For the text-containing cell, return its midpoint in [x, y] coordinate format. 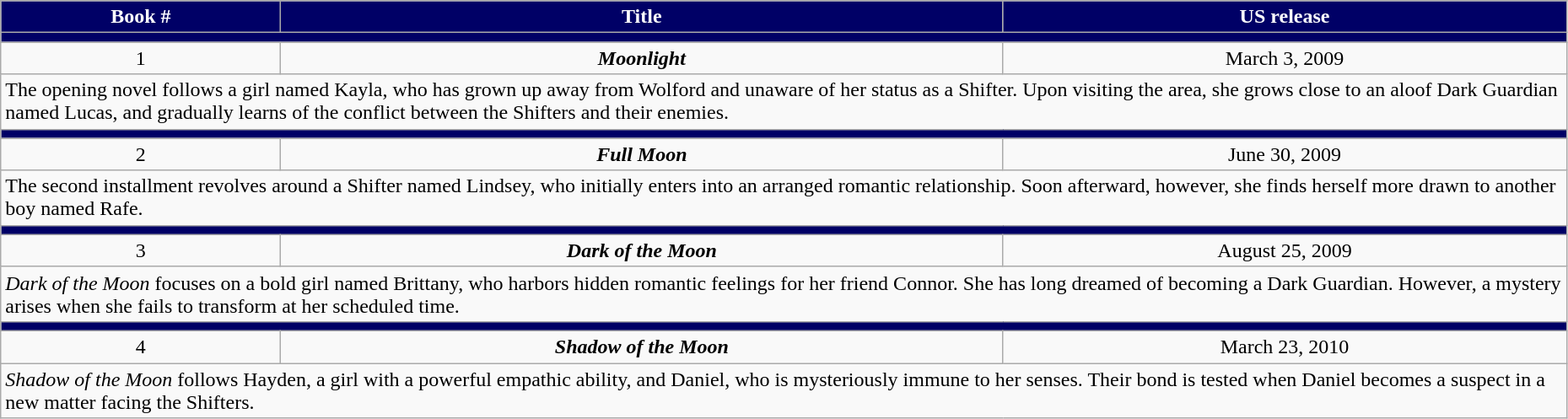
Book # [141, 17]
Full Moon [642, 154]
Shadow of the Moon [642, 346]
August 25, 2009 [1285, 250]
June 30, 2009 [1285, 154]
March 3, 2009 [1285, 58]
Title [642, 17]
1 [141, 58]
4 [141, 346]
March 23, 2010 [1285, 346]
Dark of the Moon [642, 250]
2 [141, 154]
Moonlight [642, 58]
US release [1285, 17]
3 [141, 250]
